Extract the (x, y) coordinate from the center of the cell holding the provided text.  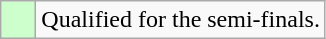
Qualified for the semi-finals. (181, 20)
